Detect which cell encompasses the target text, then output its (x, y) center coordinate. 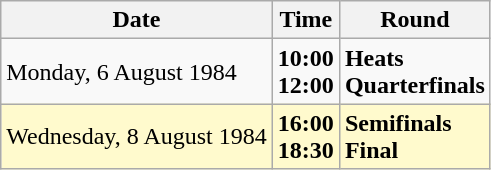
Monday, 6 August 1984 (137, 72)
Wednesday, 8 August 1984 (137, 136)
10:0012:00 (306, 72)
SemifinalsFinal (414, 136)
Time (306, 20)
16:0018:30 (306, 136)
Date (137, 20)
Round (414, 20)
HeatsQuarterfinals (414, 72)
